Detect which cell encompasses the target text, then output its [X, Y] center coordinate. 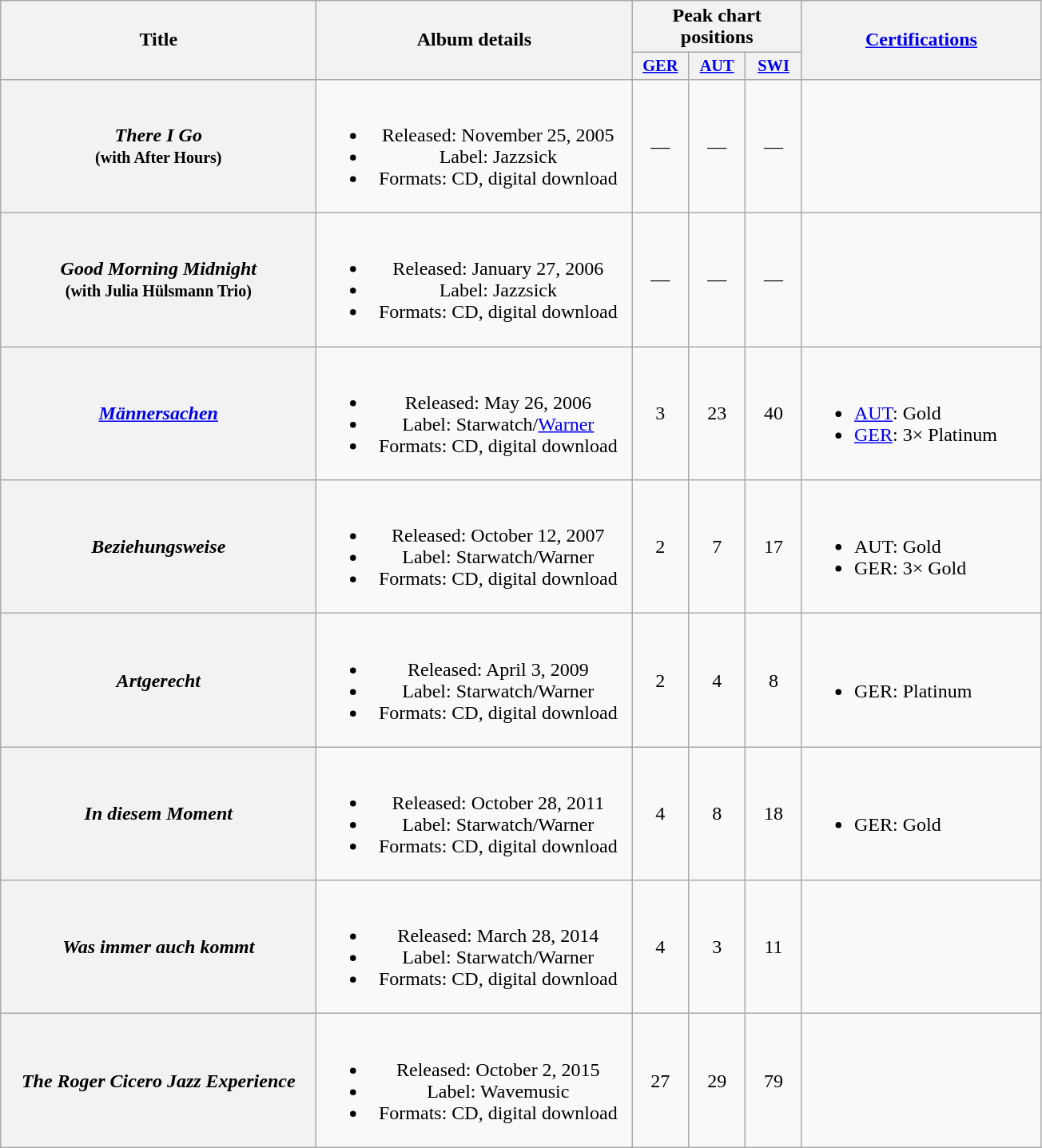
GER [660, 66]
23 [718, 414]
Beziehungsweise [158, 546]
27 [660, 1080]
17 [774, 546]
7 [718, 546]
GER: Gold [921, 813]
SWI [774, 66]
Artgerecht [158, 681]
Peak chart positions [718, 27]
There I Go (with After Hours) [158, 145]
Title [158, 40]
Released: October 28, 2011Label: Starwatch/WarnerFormats: CD, digital download [475, 813]
Released: April 3, 2009Label: Starwatch/WarnerFormats: CD, digital download [475, 681]
Released: January 27, 2006Label: JazzsickFormats: CD, digital download [475, 280]
40 [774, 414]
Was immer auch kommt [158, 947]
AUT: GoldGER: 3× Platinum [921, 414]
Männersachen [158, 414]
Released: November 25, 2005Label: JazzsickFormats: CD, digital download [475, 145]
79 [774, 1080]
Album details [475, 40]
29 [718, 1080]
Released: May 26, 2006Label: Starwatch/WarnerFormats: CD, digital download [475, 414]
AUT: GoldGER: 3× Gold [921, 546]
Released: March 28, 2014Label: Starwatch/WarnerFormats: CD, digital download [475, 947]
Good Morning Midnight (with Julia Hülsmann Trio) [158, 280]
Certifications [921, 40]
AUT [718, 66]
18 [774, 813]
GER: Platinum [921, 681]
Released: October 2, 2015Label: WavemusicFormats: CD, digital download [475, 1080]
Released: October 12, 2007Label: Starwatch/WarnerFormats: CD, digital download [475, 546]
In diesem Moment [158, 813]
11 [774, 947]
The Roger Cicero Jazz Experience [158, 1080]
